From the cell containing the given text, extract its center point as (X, Y) coordinate. 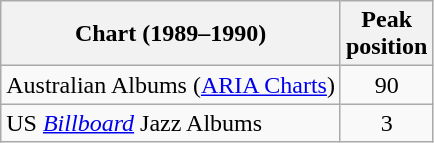
90 (386, 85)
US Billboard Jazz Albums (171, 123)
3 (386, 123)
Chart (1989–1990) (171, 34)
Peakposition (386, 34)
Australian Albums (ARIA Charts) (171, 85)
